Extract the (x, y) coordinate from the center of the cell holding the provided text.  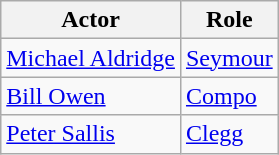
Compo (229, 96)
Bill Owen (91, 96)
Peter Sallis (91, 134)
Seymour (229, 58)
Role (229, 20)
Actor (91, 20)
Clegg (229, 134)
Michael Aldridge (91, 58)
